Extract the (X, Y) coordinate from the center of the cell holding the provided text.  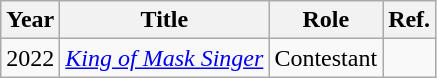
Year (30, 20)
King of Mask Singer (164, 58)
Role (326, 20)
Title (164, 20)
2022 (30, 58)
Ref. (410, 20)
Contestant (326, 58)
